Locate the cell with the specified text and output its (X, Y) center coordinate. 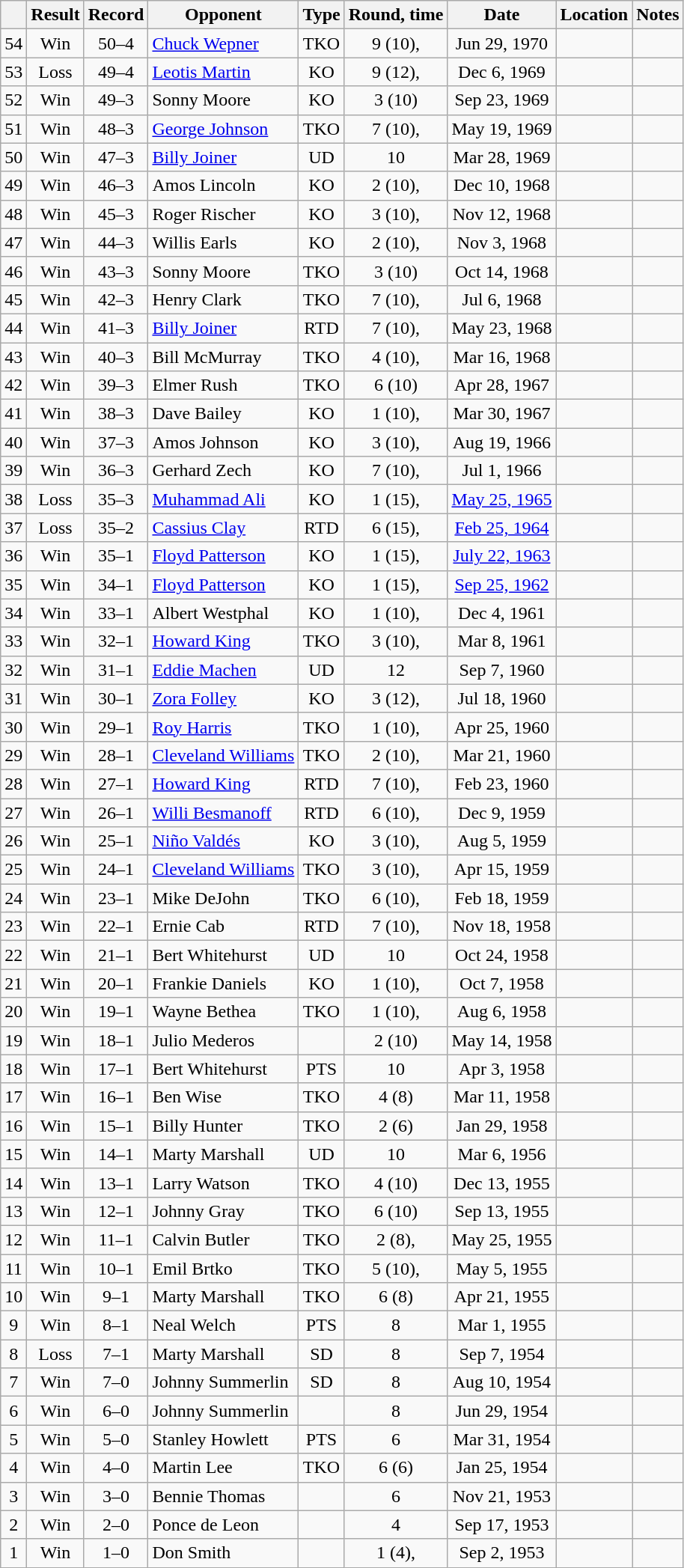
Dec 6, 1969 (501, 72)
Dec 9, 1959 (501, 812)
28–1 (116, 755)
50–4 (116, 43)
Mar 11, 1958 (501, 1097)
Mar 8, 1961 (501, 641)
29–1 (116, 727)
19 (13, 1040)
Notes (658, 15)
37 (13, 528)
49 (13, 186)
42–3 (116, 299)
Record (116, 15)
Mar 1, 1955 (501, 1326)
Mar 6, 1956 (501, 1154)
Jul 1, 1966 (501, 471)
Mar 31, 1954 (501, 1439)
48 (13, 214)
Nov 3, 1968 (501, 242)
Niño Valdés (223, 841)
6–0 (116, 1411)
July 22, 1963 (501, 556)
Apr 25, 1960 (501, 727)
15 (13, 1154)
11 (13, 1269)
Aug 10, 1954 (501, 1382)
5 (13, 1439)
Jan 25, 1954 (501, 1468)
38 (13, 499)
49–3 (116, 100)
13 (13, 1211)
33 (13, 641)
Chuck Wepner (223, 43)
Mar 16, 1968 (501, 357)
Sep 13, 1955 (501, 1211)
29 (13, 755)
15–1 (116, 1126)
43 (13, 357)
Type (322, 15)
Sep 25, 1962 (501, 585)
Julio Mederos (223, 1040)
21 (13, 983)
Mar 21, 1960 (501, 755)
Date (501, 15)
34–1 (116, 585)
8–1 (116, 1326)
20 (13, 1012)
30–1 (116, 698)
24–1 (116, 870)
40 (13, 442)
Don Smith (223, 1553)
14 (13, 1183)
Result (55, 15)
Aug 5, 1959 (501, 841)
Bennie Thomas (223, 1496)
9 (10), (396, 43)
40–3 (116, 357)
14–1 (116, 1154)
Nov 12, 1968 (501, 214)
32–1 (116, 641)
Jul 6, 1968 (501, 299)
35–3 (116, 499)
4 (10) (396, 1183)
36–3 (116, 471)
26 (13, 841)
Cassius Clay (223, 528)
Frankie Daniels (223, 983)
46–3 (116, 186)
May 14, 1958 (501, 1040)
23 (13, 927)
22–1 (116, 927)
Henry Clark (223, 299)
Apr 28, 1967 (501, 385)
37–3 (116, 442)
52 (13, 100)
Larry Watson (223, 1183)
53 (13, 72)
39 (13, 471)
Willis Earls (223, 242)
47–3 (116, 157)
4 (8) (396, 1097)
46 (13, 271)
51 (13, 129)
35–1 (116, 556)
Willi Besmanoff (223, 812)
Oct 7, 1958 (501, 983)
Amos Johnson (223, 442)
2 (6) (396, 1126)
9 (12), (396, 72)
Billy Hunter (223, 1126)
Leotis Martin (223, 72)
17 (13, 1097)
3–0 (116, 1496)
Nov 18, 1958 (501, 927)
45–3 (116, 214)
9 (13, 1326)
25 (13, 870)
Jan 29, 1958 (501, 1126)
21–1 (116, 955)
24 (13, 898)
33–1 (116, 613)
Emil Brtko (223, 1269)
30 (13, 727)
31 (13, 698)
1 (13, 1553)
10–1 (116, 1269)
36 (13, 556)
May 25, 1965 (501, 499)
5 (10), (396, 1269)
2 (10) (396, 1040)
2–0 (116, 1525)
42 (13, 385)
Roy Harris (223, 727)
Eddie Machen (223, 670)
6 (6) (396, 1468)
Oct 14, 1968 (501, 271)
1–0 (116, 1553)
Ben Wise (223, 1097)
49–4 (116, 72)
Sep 17, 1953 (501, 1525)
Sep 7, 1954 (501, 1354)
34 (13, 613)
Ernie Cab (223, 927)
Elmer Rush (223, 385)
35–2 (116, 528)
Albert Westphal (223, 613)
6 (8) (396, 1297)
Round, time (396, 15)
45 (13, 299)
Nov 21, 1953 (501, 1496)
44–3 (116, 242)
Neal Welch (223, 1326)
May 5, 1955 (501, 1269)
Calvin Butler (223, 1239)
Jul 18, 1960 (501, 698)
Dec 4, 1961 (501, 613)
Dec 13, 1955 (501, 1183)
Apr 3, 1958 (501, 1069)
32 (13, 670)
22 (13, 955)
3 (12), (396, 698)
Apr 21, 1955 (501, 1297)
Sep 2, 1953 (501, 1553)
Sep 23, 1969 (501, 100)
7–0 (116, 1382)
18–1 (116, 1040)
May 19, 1969 (501, 129)
Aug 6, 1958 (501, 1012)
5–0 (116, 1439)
20–1 (116, 983)
43–3 (116, 271)
Feb 23, 1960 (501, 784)
Mar 30, 1967 (501, 414)
1 (4), (396, 1553)
12–1 (116, 1211)
Muhammad Ali (223, 499)
Apr 15, 1959 (501, 870)
7 (13, 1382)
2 (13, 1525)
35 (13, 585)
27 (13, 812)
26–1 (116, 812)
3 (13, 1496)
44 (13, 328)
Zora Folley (223, 698)
39–3 (116, 385)
50 (13, 157)
Feb 18, 1959 (501, 898)
Wayne Bethea (223, 1012)
41–3 (116, 328)
11–1 (116, 1239)
Dave Bailey (223, 414)
Ponce de Leon (223, 1525)
16–1 (116, 1097)
Bill McMurray (223, 357)
23–1 (116, 898)
41 (13, 414)
Jun 29, 1970 (501, 43)
28 (13, 784)
Oct 24, 1958 (501, 955)
Amos Lincoln (223, 186)
Mar 28, 1969 (501, 157)
Jun 29, 1954 (501, 1411)
48–3 (116, 129)
47 (13, 242)
George Johnson (223, 129)
16 (13, 1126)
Location (594, 15)
17–1 (116, 1069)
9–1 (116, 1297)
Dec 10, 1968 (501, 186)
Sep 7, 1960 (501, 670)
54 (13, 43)
7–1 (116, 1354)
Aug 19, 1966 (501, 442)
Opponent (223, 15)
19–1 (116, 1012)
Johnny Gray (223, 1211)
18 (13, 1069)
Feb 25, 1964 (501, 528)
May 23, 1968 (501, 328)
4–0 (116, 1468)
May 25, 1955 (501, 1239)
13–1 (116, 1183)
Mike DeJohn (223, 898)
25–1 (116, 841)
6 (15), (396, 528)
2 (8), (396, 1239)
31–1 (116, 670)
Stanley Howlett (223, 1439)
4 (10), (396, 357)
38–3 (116, 414)
Roger Rischer (223, 214)
Martin Lee (223, 1468)
27–1 (116, 784)
Gerhard Zech (223, 471)
